Search for the cell housing the specified text and yield its [X, Y] center coordinate. 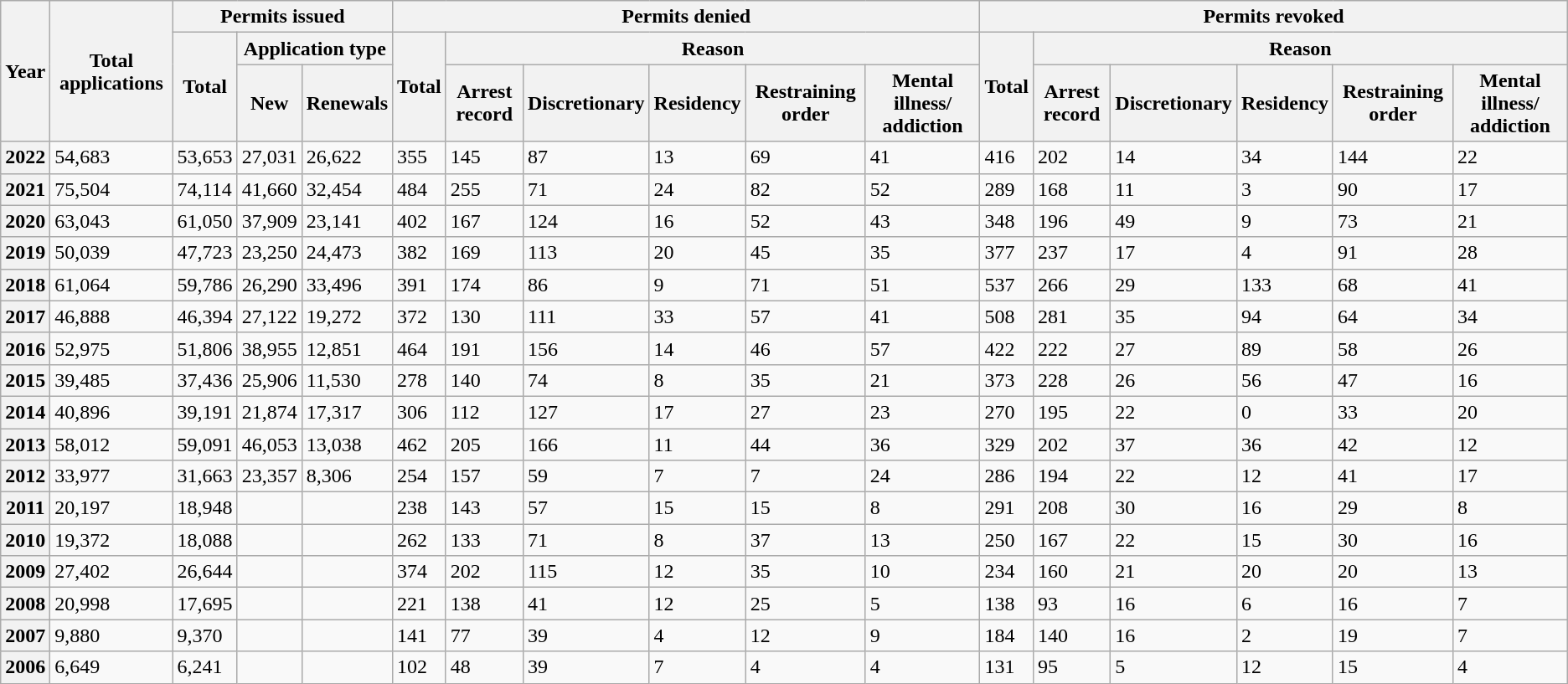
289 [1007, 189]
2010 [25, 540]
270 [1007, 412]
46 [806, 348]
291 [1007, 508]
196 [1071, 221]
37,436 [204, 380]
141 [420, 635]
111 [586, 316]
508 [1007, 316]
2 [1285, 635]
28 [1511, 253]
184 [1007, 635]
73 [1392, 221]
2020 [25, 221]
59,091 [204, 445]
6,241 [204, 667]
59,786 [204, 285]
18,948 [204, 508]
Application type [315, 49]
23,141 [347, 221]
2019 [25, 253]
2007 [25, 635]
462 [420, 445]
90 [1392, 189]
47,723 [204, 253]
262 [420, 540]
24,473 [347, 253]
27,122 [270, 316]
42 [1392, 445]
372 [420, 316]
2017 [25, 316]
102 [420, 667]
Permits issued [283, 17]
160 [1071, 572]
89 [1285, 348]
250 [1007, 540]
51,806 [204, 348]
45 [806, 253]
373 [1007, 380]
228 [1071, 380]
306 [420, 412]
39,191 [204, 412]
2014 [25, 412]
Permits revoked [1273, 17]
2018 [25, 285]
Renewals [347, 103]
86 [586, 285]
191 [484, 348]
47 [1392, 380]
168 [1071, 189]
238 [420, 508]
416 [1007, 157]
221 [420, 604]
13,038 [347, 445]
174 [484, 285]
33,977 [111, 476]
23 [923, 412]
484 [420, 189]
64 [1392, 316]
26,622 [347, 157]
112 [484, 412]
58 [1392, 348]
59 [586, 476]
17,695 [204, 604]
237 [1071, 253]
53,653 [204, 157]
169 [484, 253]
46,053 [270, 445]
New [270, 103]
402 [420, 221]
10 [923, 572]
286 [1007, 476]
91 [1392, 253]
27,402 [111, 572]
46,394 [204, 316]
9,880 [111, 635]
2016 [25, 348]
2009 [25, 572]
6 [1285, 604]
75,504 [111, 189]
234 [1007, 572]
115 [586, 572]
281 [1071, 316]
40,896 [111, 412]
157 [484, 476]
124 [586, 221]
348 [1007, 221]
143 [484, 508]
68 [1392, 285]
355 [420, 157]
2022 [25, 157]
63,043 [111, 221]
23,250 [270, 253]
39,485 [111, 380]
52,975 [111, 348]
422 [1007, 348]
12,851 [347, 348]
25,906 [270, 380]
19 [1392, 635]
222 [1071, 348]
Total applications [111, 71]
0 [1285, 412]
3 [1285, 189]
48 [484, 667]
46,888 [111, 316]
82 [806, 189]
25 [806, 604]
33,496 [347, 285]
374 [420, 572]
Permits denied [687, 17]
156 [586, 348]
208 [1071, 508]
61,064 [111, 285]
464 [420, 348]
19,272 [347, 316]
23,357 [270, 476]
254 [420, 476]
20,197 [111, 508]
2006 [25, 667]
11,530 [347, 380]
49 [1174, 221]
Year [25, 71]
19,372 [111, 540]
27,031 [270, 157]
74,114 [204, 189]
56 [1285, 380]
266 [1071, 285]
77 [484, 635]
127 [586, 412]
93 [1071, 604]
58,012 [111, 445]
130 [484, 316]
18,088 [204, 540]
17,317 [347, 412]
255 [484, 189]
26,644 [204, 572]
377 [1007, 253]
95 [1071, 667]
20,998 [111, 604]
113 [586, 253]
61,050 [204, 221]
195 [1071, 412]
8,306 [347, 476]
537 [1007, 285]
94 [1285, 316]
145 [484, 157]
278 [420, 380]
31,663 [204, 476]
44 [806, 445]
391 [420, 285]
38,955 [270, 348]
194 [1071, 476]
43 [923, 221]
6,649 [111, 667]
2008 [25, 604]
205 [484, 445]
21,874 [270, 412]
2021 [25, 189]
74 [586, 380]
2015 [25, 380]
2013 [25, 445]
69 [806, 157]
131 [1007, 667]
382 [420, 253]
2011 [25, 508]
9,370 [204, 635]
144 [1392, 157]
54,683 [111, 157]
26,290 [270, 285]
50,039 [111, 253]
2012 [25, 476]
41,660 [270, 189]
51 [923, 285]
329 [1007, 445]
87 [586, 157]
166 [586, 445]
37,909 [270, 221]
32,454 [347, 189]
